Capture the cell that displays the provided text and extract its [x, y] central coordinate. 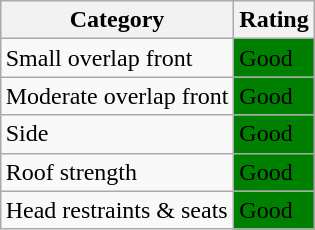
Roof strength [117, 172]
Small overlap front [117, 58]
Rating [274, 20]
Moderate overlap front [117, 96]
Side [117, 134]
Category [117, 20]
Head restraints & seats [117, 210]
